Detect which cell encompasses the target text, then output its (x, y) center coordinate. 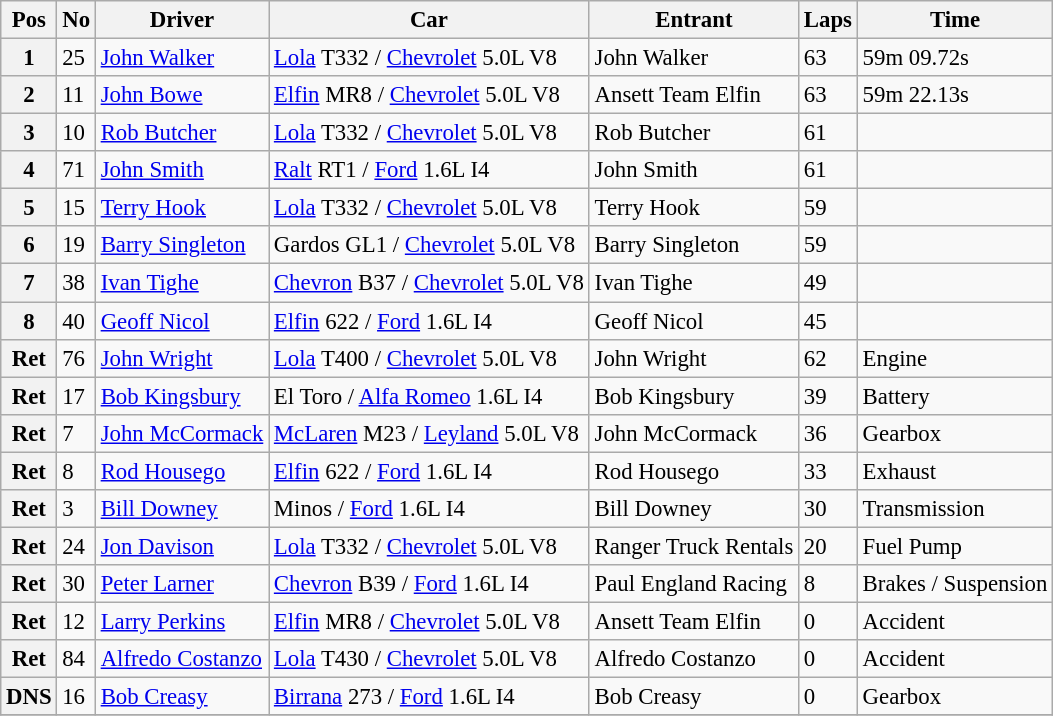
39 (828, 396)
40 (76, 321)
2 (29, 95)
59m 22.13s (954, 95)
McLaren M23 / Leyland 5.0L V8 (430, 433)
1 (29, 58)
49 (828, 283)
Lola T430 / Chevrolet 5.0L V8 (430, 659)
33 (828, 471)
10 (76, 133)
Gardos GL1 / Chevrolet 5.0L V8 (430, 245)
59m 09.72s (954, 58)
11 (76, 95)
4 (29, 170)
Pos (29, 20)
Chevron B39 / Ford 1.6L I4 (430, 584)
Jon Davison (182, 546)
Ralt RT1 / Ford 1.6L I4 (430, 170)
Exhaust (954, 471)
24 (76, 546)
Entrant (694, 20)
El Toro / Alfa Romeo 1.6L I4 (430, 396)
71 (76, 170)
Birrana 273 / Ford 1.6L I4 (430, 697)
Paul England Racing (694, 584)
Laps (828, 20)
16 (76, 697)
Battery (954, 396)
17 (76, 396)
62 (828, 358)
Fuel Pump (954, 546)
Time (954, 20)
Larry Perkins (182, 621)
45 (828, 321)
Engine (954, 358)
84 (76, 659)
Ranger Truck Rentals (694, 546)
25 (76, 58)
38 (76, 283)
19 (76, 245)
6 (29, 245)
36 (828, 433)
John Bowe (182, 95)
Brakes / Suspension (954, 584)
5 (29, 208)
Chevron B37 / Chevrolet 5.0L V8 (430, 283)
Lola T400 / Chevrolet 5.0L V8 (430, 358)
20 (828, 546)
Minos / Ford 1.6L I4 (430, 509)
Transmission (954, 509)
DNS (29, 697)
15 (76, 208)
76 (76, 358)
No (76, 20)
Car (430, 20)
12 (76, 621)
Peter Larner (182, 584)
Driver (182, 20)
